Search for the cell housing the specified text and yield its [x, y] center coordinate. 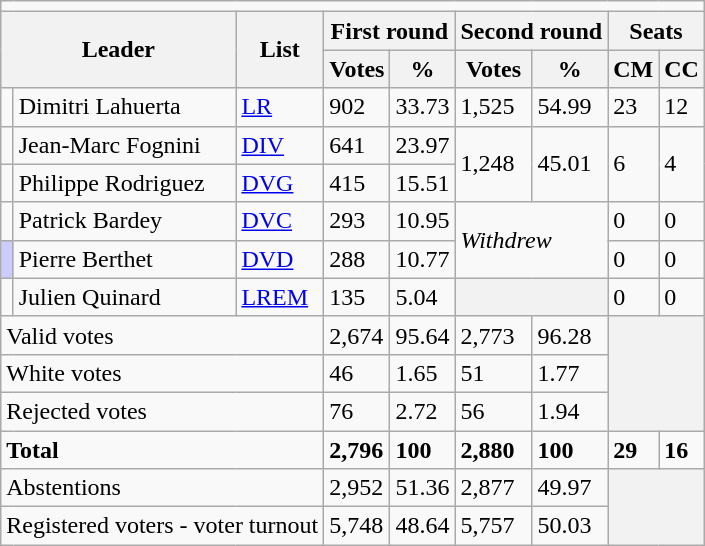
23.97 [422, 145]
Dimitri Lahuerta [124, 107]
5.04 [422, 297]
First round [390, 31]
10.95 [422, 221]
23 [634, 107]
15.51 [422, 183]
293 [357, 221]
96.28 [570, 335]
641 [357, 145]
415 [357, 183]
5,757 [494, 526]
1.94 [570, 411]
12 [682, 107]
Rejected votes [162, 411]
5,748 [357, 526]
List [280, 50]
56 [494, 411]
Second round [532, 31]
DVD [280, 259]
2,796 [357, 449]
Julien Quinard [124, 297]
Total [162, 449]
288 [357, 259]
Patrick Bardey [124, 221]
1.77 [570, 373]
16 [682, 449]
DVG [280, 183]
CC [682, 69]
1,248 [494, 164]
6 [634, 164]
Withdrew [532, 240]
LR [280, 107]
51 [494, 373]
Leader [118, 50]
54.99 [570, 107]
49.97 [570, 488]
1,525 [494, 107]
135 [357, 297]
46 [357, 373]
2,952 [357, 488]
White votes [162, 373]
2.72 [422, 411]
1.65 [422, 373]
33.73 [422, 107]
Registered voters - voter turnout [162, 526]
45.01 [570, 164]
29 [634, 449]
Abstentions [162, 488]
10.77 [422, 259]
902 [357, 107]
48.64 [422, 526]
DVC [280, 221]
2,674 [357, 335]
Pierre Berthet [124, 259]
4 [682, 164]
51.36 [422, 488]
Philippe Rodriguez [124, 183]
CM [634, 69]
Jean-Marc Fognini [124, 145]
95.64 [422, 335]
2,773 [494, 335]
LREM [280, 297]
76 [357, 411]
DIV [280, 145]
Seats [656, 31]
Valid votes [162, 335]
50.03 [570, 526]
2,880 [494, 449]
2,877 [494, 488]
